Locate the cell with the specified text and output its (x, y) center coordinate. 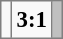
3:1 (32, 20)
